Detect which cell encompasses the target text, then output its [x, y] center coordinate. 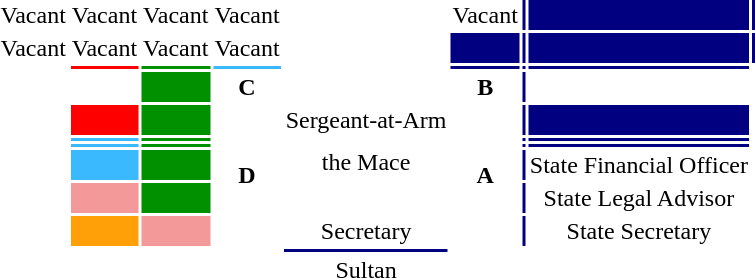
B [485, 87]
A [485, 176]
State Secretary [638, 231]
State Financial Officer [638, 165]
State Legal Advisor [638, 198]
D [247, 176]
C [247, 87]
Secretary [366, 231]
Sergeant-at-Arm [366, 120]
the Mace [366, 162]
